Identify which cell holds the provided text, then report its (x, y) central coordinate. 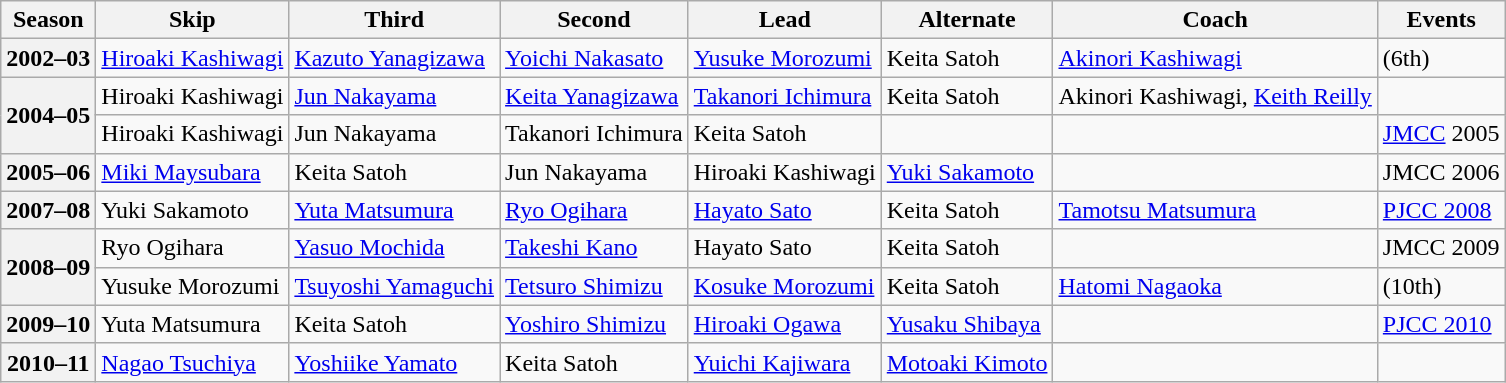
2009–10 (48, 324)
Motoaki Kimoto (967, 362)
Kosuke Morozumi (784, 286)
Akinori Kashiwagi, Keith Reilly (1215, 96)
Yusaku Shibaya (967, 324)
Tamotsu Matsumura (1215, 210)
PJCC 2010 (1441, 324)
Miki Maysubara (192, 172)
Keita Yanagizawa (594, 96)
2002–03 (48, 58)
Tetsuro Shimizu (594, 286)
Alternate (967, 20)
Second (594, 20)
Hiroaki Ogawa (784, 324)
JMCC 2006 (1441, 172)
2008–09 (48, 267)
JMCC 2009 (1441, 248)
Nagao Tsuchiya (192, 362)
2005–06 (48, 172)
Kazuto Yanagizawa (394, 58)
JMCC 2005 (1441, 134)
Season (48, 20)
Yuichi Kajiwara (784, 362)
Coach (1215, 20)
Akinori Kashiwagi (1215, 58)
Takeshi Kano (594, 248)
Tsuyoshi Yamaguchi (394, 286)
Yasuo Mochida (394, 248)
Events (1441, 20)
Yoshiro Shimizu (594, 324)
Skip (192, 20)
2007–08 (48, 210)
Lead (784, 20)
Yoshiike Yamato (394, 362)
2010–11 (48, 362)
(10th) (1441, 286)
Third (394, 20)
Yoichi Nakasato (594, 58)
2004–05 (48, 115)
PJCC 2008 (1441, 210)
(6th) (1441, 58)
Hatomi Nagaoka (1215, 286)
